From the cell containing the given text, extract its center point as (X, Y) coordinate. 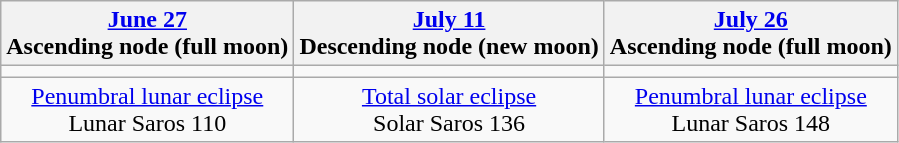
June 27Ascending node (full moon) (148, 34)
July 11Descending node (new moon) (449, 34)
Penumbral lunar eclipseLunar Saros 148 (750, 110)
July 26Ascending node (full moon) (750, 34)
Total solar eclipseSolar Saros 136 (449, 110)
Penumbral lunar eclipseLunar Saros 110 (148, 110)
